Pinpoint the cell where the given text exists, returning its (x, y) midpoint coordinate. 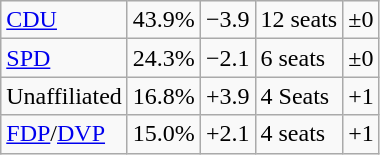
4 Seats (299, 96)
FDP/DVP (64, 134)
43.9% (164, 20)
4 seats (299, 134)
−3.9 (228, 20)
15.0% (164, 134)
16.8% (164, 96)
SPD (64, 58)
12 seats (299, 20)
+2.1 (228, 134)
−2.1 (228, 58)
24.3% (164, 58)
6 seats (299, 58)
+3.9 (228, 96)
Unaffiliated (64, 96)
CDU (64, 20)
